Return (x, y) of the center of cell containing provided text 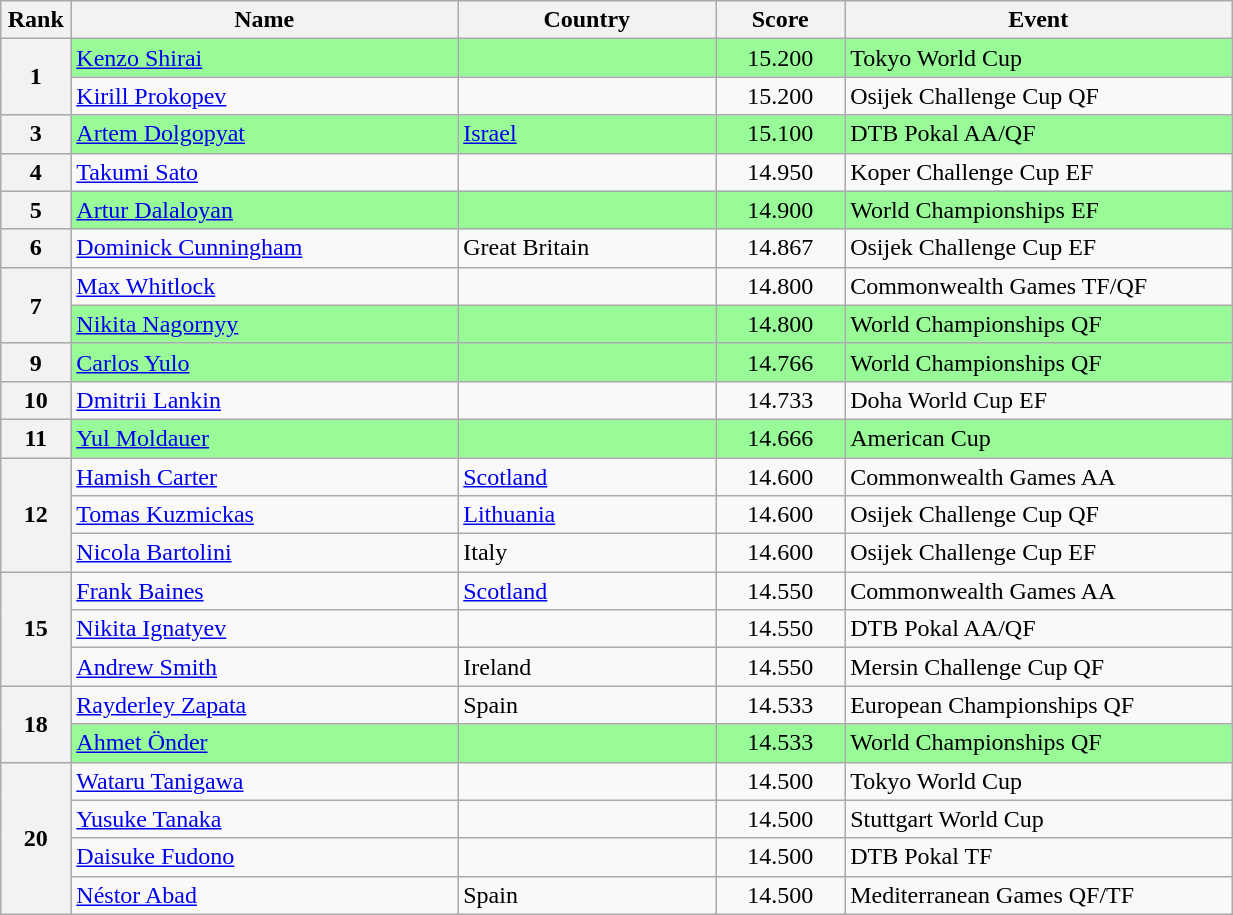
World Championships EF (1038, 210)
Yul Moldauer (264, 438)
Max Whitlock (264, 286)
Commonwealth Games TF/QF (1038, 286)
Name (264, 20)
European Championships QF (1038, 705)
Great Britain (587, 248)
1 (36, 77)
3 (36, 134)
15 (36, 629)
14.733 (780, 400)
Country (587, 20)
Kirill Prokopev (264, 96)
Ahmet Önder (264, 743)
Nikita Nagornyy (264, 324)
Doha World Cup EF (1038, 400)
15.100 (780, 134)
6 (36, 248)
Mersin Challenge Cup QF (1038, 667)
DTB Pokal TF (1038, 857)
14.950 (780, 172)
7 (36, 305)
Event (1038, 20)
20 (36, 838)
9 (36, 362)
Hamish Carter (264, 477)
Frank Baines (264, 591)
14.867 (780, 248)
Score (780, 20)
Carlos Yulo (264, 362)
Mediterranean Games QF/TF (1038, 895)
4 (36, 172)
Nicola Bartolini (264, 553)
Andrew Smith (264, 667)
14.666 (780, 438)
11 (36, 438)
Ireland (587, 667)
Takumi Sato (264, 172)
Kenzo Shirai (264, 58)
5 (36, 210)
Israel (587, 134)
14.766 (780, 362)
18 (36, 724)
Italy (587, 553)
Wataru Tanigawa (264, 781)
Néstor Abad (264, 895)
Koper Challenge Cup EF (1038, 172)
Artem Dolgopyat (264, 134)
Rayderley Zapata (264, 705)
Tomas Kuzmickas (264, 515)
14.900 (780, 210)
10 (36, 400)
Dmitrii Lankin (264, 400)
Dominick Cunningham (264, 248)
Artur Dalaloyan (264, 210)
Daisuke Fudono (264, 857)
American Cup (1038, 438)
Lithuania (587, 515)
Yusuke Tanaka (264, 819)
12 (36, 515)
Nikita Ignatyev (264, 629)
Rank (36, 20)
Stuttgart World Cup (1038, 819)
